Return (x, y) of the center of cell containing provided text 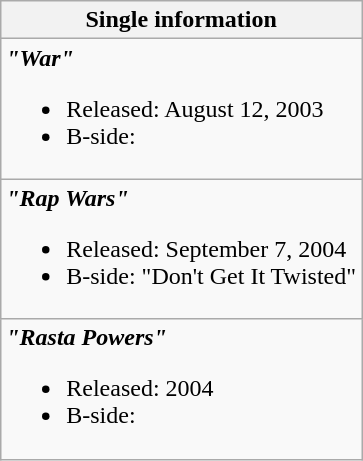
"Rasta Powers"Released: 2004B-side: (182, 389)
"Rap Wars"Released: September 7, 2004B-side: "Don't Get It Twisted" (182, 249)
Single information (182, 20)
"War"Released: August 12, 2003B-side: (182, 109)
